Determine the (x, y) coordinate at the center of the cell enclosing the given text.  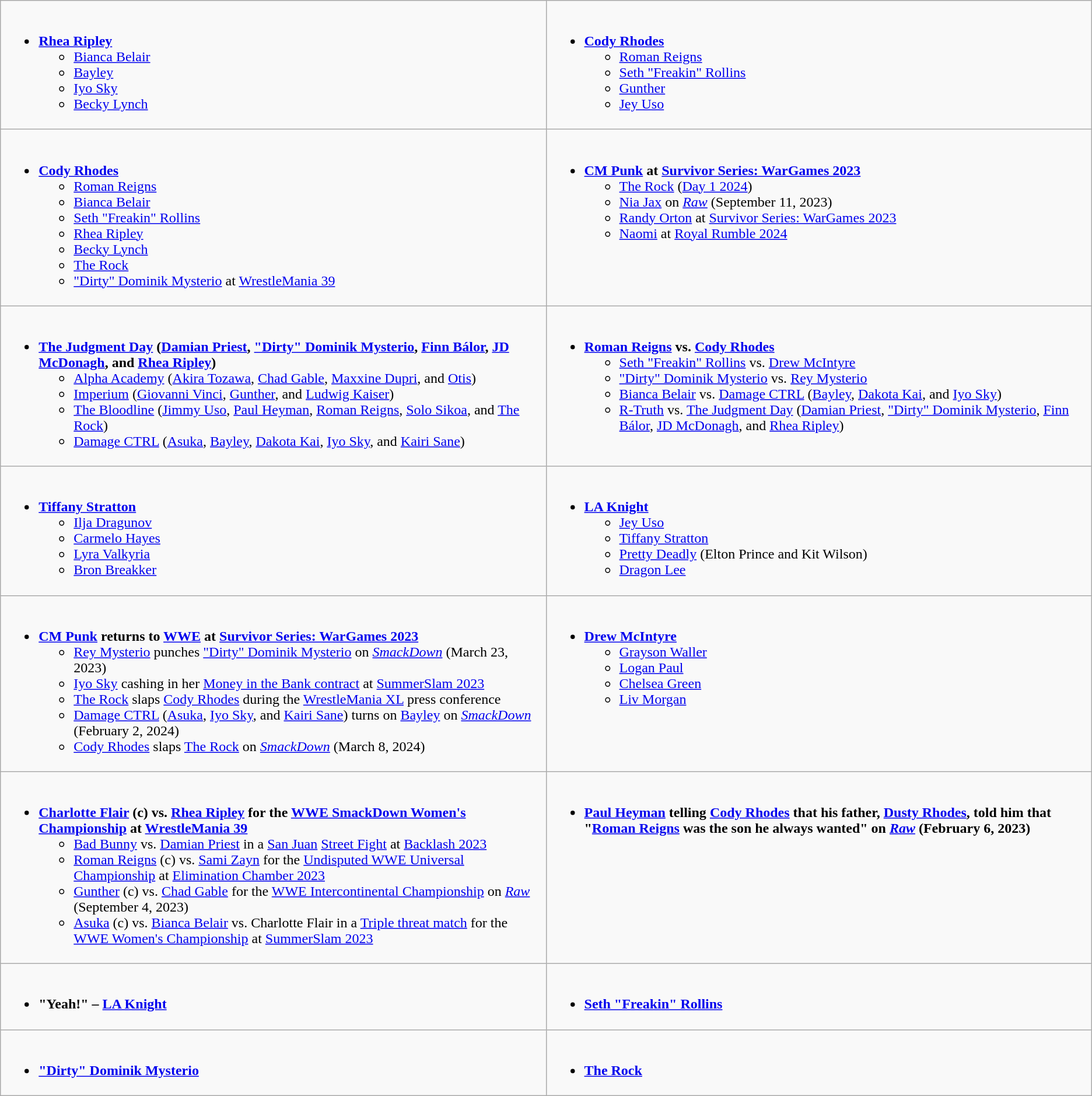
Tiffany StrattonIlja DragunovCarmelo HayesLyra ValkyriaBron Breakker (273, 531)
Seth "Freakin" Rollins (819, 997)
"Yeah!" – LA Knight (273, 997)
Cody RhodesRoman ReignsBianca BelairSeth "Freakin" RollinsRhea RipleyBecky LynchThe Rock"Dirty" Dominik Mysterio at WrestleMania 39 (273, 218)
Rhea RipleyBianca BelairBayleyIyo SkyBecky Lynch (273, 65)
Paul Heyman telling Cody Rhodes that his father, Dusty Rhodes, told him that "Roman Reigns was the son he always wanted" on Raw (February 6, 2023) (819, 867)
Cody RhodesRoman ReignsSeth "Freakin" RollinsGuntherJey Uso (819, 65)
The Rock (819, 1062)
"Dirty" Dominik Mysterio (273, 1062)
LA KnightJey UsoTiffany StrattonPretty Deadly (Elton Prince and Kit Wilson)Dragon Lee (819, 531)
Drew McIntyreGrayson WallerLogan PaulChelsea GreenLiv Morgan (819, 683)
